Return the (X, Y) coordinate for the center point of the cell that contains the specified text.  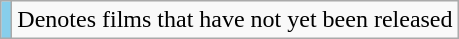
Denotes films that have not yet been released (235, 20)
